Identify which cell holds the provided text, then report its (X, Y) central coordinate. 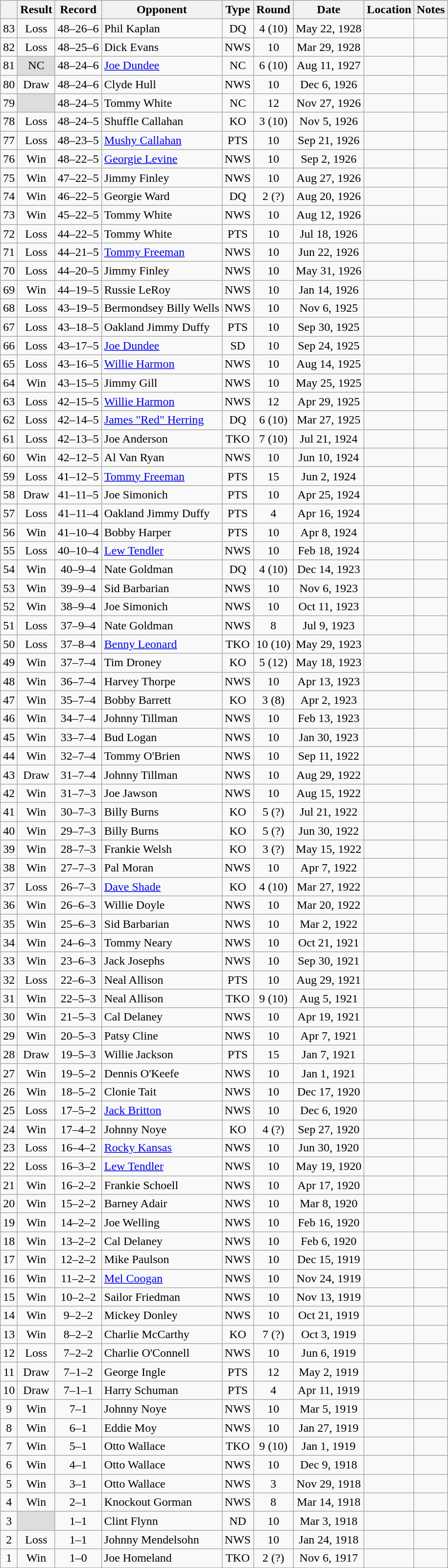
Apr 25, 1924 (329, 495)
10 (10) (273, 644)
7–2–2 (78, 1353)
30 (9, 1017)
22–6–3 (78, 980)
24 (9, 1129)
Joe Anderson (162, 439)
6 (9, 1465)
44–20–5 (78, 271)
Frankie Schoell (162, 1185)
Apr 19, 1921 (329, 1017)
26 (9, 1092)
Barney Adair (162, 1204)
65 (9, 364)
40–9–4 (78, 570)
11 (9, 1371)
63 (9, 401)
Feb 6, 1920 (329, 1241)
41 (9, 812)
40–10–4 (78, 551)
19–5–3 (78, 1054)
48–26–6 (78, 28)
48 (9, 681)
Aug 5, 1921 (329, 998)
7 (9, 1446)
Sep 2, 1926 (329, 159)
74 (9, 196)
Jan 30, 1923 (329, 737)
17–4–2 (78, 1129)
16–3–2 (78, 1167)
Mar 20, 1922 (329, 905)
Rocky Kansas (162, 1148)
Mel Coogan (162, 1278)
Nov 29, 1918 (329, 1484)
5 (12) (273, 663)
Oct 21, 1921 (329, 943)
26–6–3 (78, 905)
Aug 27, 1926 (329, 177)
30–7–3 (78, 812)
Bermondsey Billy Wells (162, 308)
Aug 29, 1921 (329, 980)
19–5–2 (78, 1073)
71 (9, 252)
Pal Moran (162, 868)
Aug 20, 1926 (329, 196)
7–1–1 (78, 1390)
Oct 3, 1919 (329, 1334)
22–5–3 (78, 998)
44–22–5 (78, 234)
29–7–3 (78, 831)
33–7–4 (78, 737)
May 22, 1928 (329, 28)
Aug 15, 1922 (329, 793)
69 (9, 290)
40 (9, 831)
9–2–2 (78, 1316)
81 (9, 66)
Russie LeRoy (162, 290)
43–18–5 (78, 327)
Eddie Moy (162, 1428)
43–15–5 (78, 383)
37–7–4 (78, 663)
Sep 21, 1926 (329, 140)
Nov 5, 1926 (329, 122)
14 (9, 1316)
42–13–5 (78, 439)
83 (9, 28)
6–1 (78, 1428)
41–11–4 (78, 513)
26–7–3 (78, 887)
Joe Homeland (162, 1558)
73 (9, 215)
Joe Welling (162, 1222)
Jan 7, 1921 (329, 1054)
Record (78, 10)
41–11–5 (78, 495)
Nov 13, 1919 (329, 1297)
39–9–4 (78, 588)
33 (9, 961)
May 15, 1922 (329, 849)
35–7–4 (78, 700)
31–7–3 (78, 793)
ND (237, 1521)
Apr 7, 1921 (329, 1036)
62 (9, 420)
66 (9, 346)
Apr 2, 1923 (329, 700)
77 (9, 140)
7–1–2 (78, 1371)
Jul 21, 1924 (329, 439)
54 (9, 570)
45–22–5 (78, 215)
42 (9, 793)
Clyde Hull (162, 84)
Apr 8, 1924 (329, 532)
47–22–5 (78, 177)
Bud Logan (162, 737)
23–6–3 (78, 961)
21–5–3 (78, 1017)
13 (9, 1334)
Feb 16, 1920 (329, 1222)
Dave Shade (162, 887)
18–5–2 (78, 1092)
Jun 10, 1924 (329, 457)
44 (9, 756)
25–6–3 (78, 924)
60 (9, 457)
39 (9, 849)
37–8–4 (78, 644)
9 (9, 1409)
Jan 1, 1921 (329, 1073)
20 (9, 1204)
Sep 27, 1920 (329, 1129)
1 (9, 1558)
7 (10) (273, 439)
58 (9, 495)
Charlie McCarthy (162, 1334)
SD (237, 346)
Date (329, 10)
Apr 13, 1923 (329, 681)
Dec 9, 1918 (329, 1465)
Mike Paulson (162, 1260)
36 (9, 905)
3 (8) (273, 700)
Feb 18, 1924 (329, 551)
8–2–2 (78, 1334)
Patsy Cline (162, 1036)
Sep 11, 1922 (329, 756)
53 (9, 588)
80 (9, 84)
Jun 22, 1926 (329, 252)
May 25, 1925 (329, 383)
Frankie Welsh (162, 849)
Bobby Barrett (162, 700)
Mar 29, 1928 (329, 47)
35 (9, 924)
May 31, 1926 (329, 271)
4 (?) (273, 1129)
34 (9, 943)
7 (?) (273, 1334)
Harry Schuman (162, 1390)
Mar 2, 1922 (329, 924)
Apr 7, 1922 (329, 868)
42–12–5 (78, 457)
Jun 6, 1919 (329, 1353)
38–9–4 (78, 607)
27 (9, 1073)
Notes (431, 10)
75 (9, 177)
Mar 27, 1925 (329, 420)
George Ingle (162, 1371)
Mar 5, 1919 (329, 1409)
James "Red" Herring (162, 420)
19 (9, 1222)
Sep 24, 1925 (329, 346)
44–21–5 (78, 252)
Dec 14, 1923 (329, 570)
Mar 8, 1920 (329, 1204)
Georgie Ward (162, 196)
2 (9, 1540)
Mickey Donley (162, 1316)
May 19, 1920 (329, 1167)
Jan 24, 1918 (329, 1540)
Jan 1, 1919 (329, 1446)
3–1 (78, 1484)
May 29, 1923 (329, 644)
51 (9, 625)
10–2–2 (78, 1297)
64 (9, 383)
Jan 27, 1919 (329, 1428)
Nov 6, 1925 (329, 308)
Al Van Ryan (162, 457)
Jul 9, 1923 (329, 625)
5 (9, 1484)
Type (237, 10)
Mar 27, 1922 (329, 887)
Bobby Harper (162, 532)
38 (9, 868)
2–1 (78, 1502)
1–0 (78, 1558)
Nov 27, 1926 (329, 103)
Aug 14, 1925 (329, 364)
13–2–2 (78, 1241)
28 (9, 1054)
17–5–2 (78, 1110)
Location (389, 10)
Mar 3, 1918 (329, 1521)
16–2–2 (78, 1185)
32–7–4 (78, 756)
37–9–4 (78, 625)
48–22–5 (78, 159)
Jun 30, 1920 (329, 1148)
May 2, 1919 (329, 1371)
55 (9, 551)
36–7–4 (78, 681)
Aug 11, 1927 (329, 66)
Dec 6, 1920 (329, 1110)
78 (9, 122)
Benny Leonard (162, 644)
Tommy O'Brien (162, 756)
34–7–4 (78, 719)
18 (9, 1241)
May 18, 1923 (329, 663)
59 (9, 476)
Sep 30, 1921 (329, 961)
Joe Jawson (162, 793)
Clint Flynn (162, 1521)
48–23–5 (78, 140)
Sep 30, 1925 (329, 327)
Round (273, 10)
11–2–2 (78, 1278)
70 (9, 271)
28–7–3 (78, 849)
Jack Britton (162, 1110)
31 (9, 998)
Oct 11, 1923 (329, 607)
Jun 2, 1924 (329, 476)
16–4–2 (78, 1148)
50 (9, 644)
46 (9, 719)
15–2–2 (78, 1204)
Dec 15, 1919 (329, 1260)
82 (9, 47)
Aug 12, 1926 (329, 215)
Jul 18, 1926 (329, 234)
Tommy Neary (162, 943)
27–7–3 (78, 868)
Willie Jackson (162, 1054)
Jimmy Gill (162, 383)
79 (9, 103)
14–2–2 (78, 1222)
23 (9, 1148)
Aug 29, 1922 (329, 774)
29 (9, 1036)
5–1 (78, 1446)
46–22–5 (78, 196)
Tim Droney (162, 663)
42–14–5 (78, 420)
Sailor Friedman (162, 1297)
Mushy Callahan (162, 140)
72 (9, 234)
42–15–5 (78, 401)
Dec 6, 1926 (329, 84)
Jul 21, 1922 (329, 812)
43–19–5 (78, 308)
Jack Josephs (162, 961)
22 (9, 1167)
Johnny Mendelsohn (162, 1540)
56 (9, 532)
Oct 21, 1919 (329, 1316)
44–19–5 (78, 290)
41–10–4 (78, 532)
7–1 (78, 1409)
32 (9, 980)
Apr 17, 1920 (329, 1185)
4–1 (78, 1465)
Mar 14, 1918 (329, 1502)
47 (9, 700)
67 (9, 327)
Clonie Tait (162, 1092)
Nov 24, 1919 (329, 1278)
45 (9, 737)
Apr 11, 1919 (329, 1390)
Apr 16, 1924 (329, 513)
43 (9, 774)
21 (9, 1185)
Result (36, 10)
3 (?) (273, 849)
31–7–4 (78, 774)
Dennis O'Keefe (162, 1073)
17 (9, 1260)
Phil Kaplan (162, 28)
Willie Doyle (162, 905)
Opponent (162, 10)
Jan 14, 1926 (329, 290)
Charlie O'Connell (162, 1353)
49 (9, 663)
41–12–5 (78, 476)
3 (10) (273, 122)
12–2–2 (78, 1260)
Apr 29, 1925 (329, 401)
61 (9, 439)
68 (9, 308)
57 (9, 513)
37 (9, 887)
Harvey Thorpe (162, 681)
25 (9, 1110)
52 (9, 607)
20–5–3 (78, 1036)
16 (9, 1278)
43–16–5 (78, 364)
43–17–5 (78, 346)
Dick Evans (162, 47)
Georgie Levine (162, 159)
Shuffle Callahan (162, 122)
76 (9, 159)
48–25–6 (78, 47)
Jun 30, 1922 (329, 831)
Feb 13, 1923 (329, 719)
Nov 6, 1917 (329, 1558)
Nov 6, 1923 (329, 588)
24–6–3 (78, 943)
Dec 17, 1920 (329, 1092)
Knockout Gorman (162, 1502)
